Capture the cell that displays the provided text and extract its [X, Y] central coordinate. 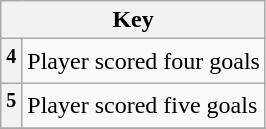
Player scored four goals [144, 62]
5 [12, 106]
Key [134, 20]
Player scored five goals [144, 106]
4 [12, 62]
